Return (X, Y) of the center of cell containing provided text 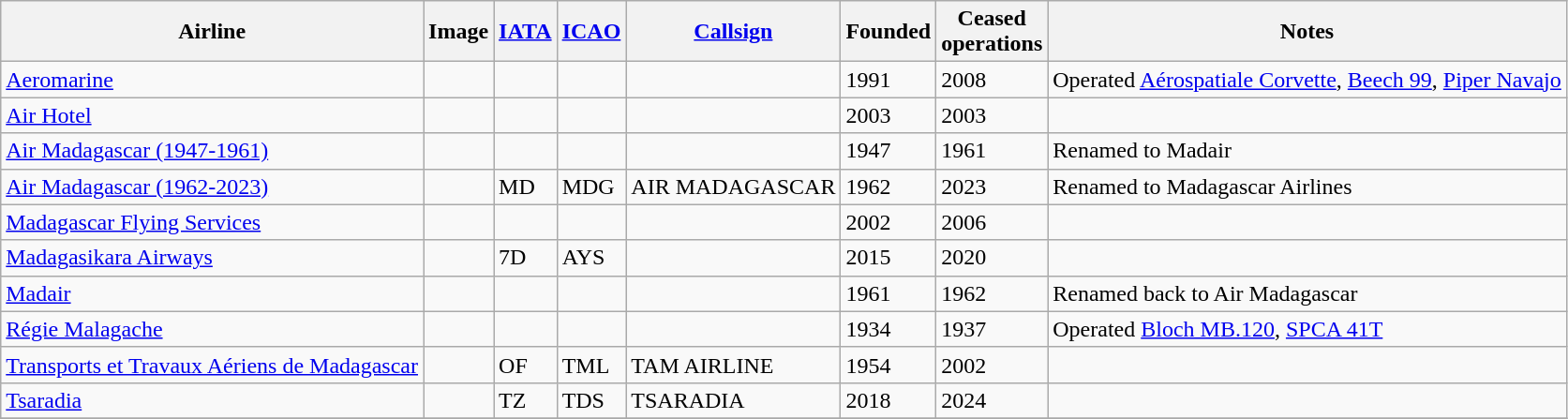
7D (526, 258)
Renamed to Madair (1307, 151)
IATA (526, 32)
2023 (992, 187)
MD (526, 187)
1937 (992, 329)
Air Madagascar (1947-1961) (212, 151)
Image (459, 32)
2024 (992, 400)
Ceasedoperations (992, 32)
2020 (992, 258)
2008 (992, 80)
TML (591, 365)
2018 (889, 400)
MDG (591, 187)
Notes (1307, 32)
Madair (212, 293)
Renamed back to Air Madagascar (1307, 293)
ICAO (591, 32)
2015 (889, 258)
Renamed to Madagascar Airlines (1307, 187)
TAM AIRLINE (733, 365)
OF (526, 365)
Aeromarine (212, 80)
AYS (591, 258)
Tsaradia (212, 400)
TDS (591, 400)
1991 (889, 80)
Founded (889, 32)
Air Hotel (212, 115)
1934 (889, 329)
Air Madagascar (1962-2023) (212, 187)
1954 (889, 365)
Callsign (733, 32)
2006 (992, 222)
1947 (889, 151)
Régie Malagache (212, 329)
TSARADIA (733, 400)
Operated Bloch MB.120, SPCA 41T (1307, 329)
Airline (212, 32)
Madagascar Flying Services (212, 222)
Operated Aérospatiale Corvette, Beech 99, Piper Navajo (1307, 80)
Transports et Travaux Aériens de Madagascar (212, 365)
TZ (526, 400)
AIR MADAGASCAR (733, 187)
Madagasikara Airways (212, 258)
